Extract the [x, y] coordinate from the center of the cell holding the provided text.  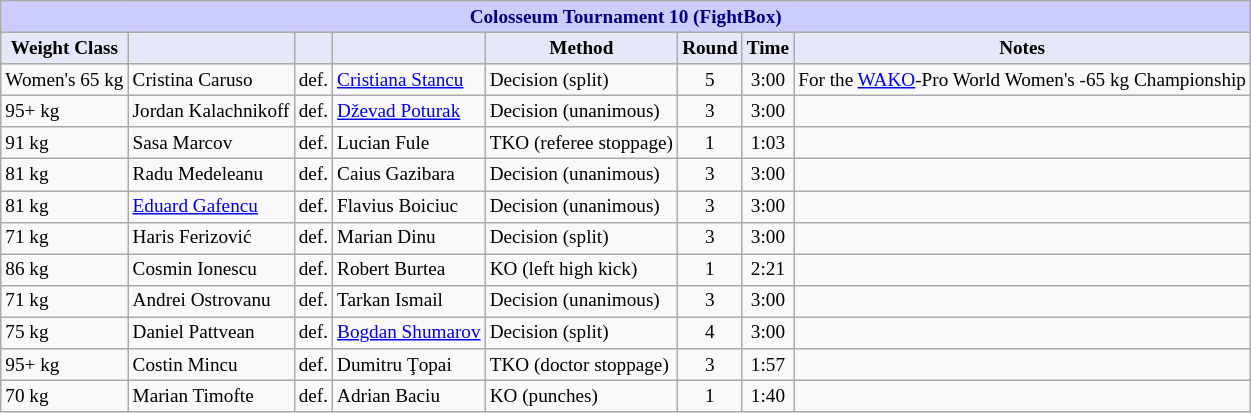
Bogdan Shumarov [410, 333]
Sasa Marcov [211, 143]
Dumitru Ţopai [410, 365]
KO (left high kick) [581, 270]
Robert Burtea [410, 270]
Jordan Kalachnikoff [211, 111]
Daniel Pattvean [211, 333]
Notes [1022, 48]
Eduard Gafencu [211, 206]
TKO (referee stoppage) [581, 143]
75 kg [64, 333]
4 [710, 333]
Marian Dinu [410, 238]
70 kg [64, 396]
Cristina Caruso [211, 80]
Lucian Fule [410, 143]
Tarkan Ismail [410, 301]
For the WAKO-Pro World Women's -65 kg Championship [1022, 80]
TKO (doctor stoppage) [581, 365]
Flavius Boiciuc [410, 206]
91 kg [64, 143]
Cristiana Stancu [410, 80]
2:21 [768, 270]
Marian Timofte [211, 396]
Costin Mincu [211, 365]
Women's 65 kg [64, 80]
Adrian Baciu [410, 396]
5 [710, 80]
Time [768, 48]
1:40 [768, 396]
Cosmin Ionescu [211, 270]
Colosseum Tournament 10 (FightBox) [626, 17]
Round [710, 48]
Andrei Ostrovanu [211, 301]
Caius Gazibara [410, 175]
KO (punches) [581, 396]
Weight Class [64, 48]
1:03 [768, 143]
Haris Ferizović [211, 238]
Dževad Poturak [410, 111]
Method [581, 48]
1:57 [768, 365]
86 kg [64, 270]
Radu Medeleanu [211, 175]
